Capture the cell that displays the provided text and extract its (x, y) central coordinate. 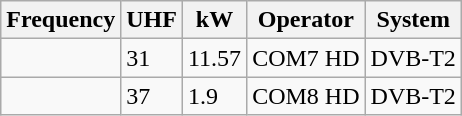
31 (152, 58)
1.9 (214, 96)
Frequency (61, 20)
COM8 HD (306, 96)
kW (214, 20)
11.57 (214, 58)
37 (152, 96)
COM7 HD (306, 58)
UHF (152, 20)
Operator (306, 20)
System (413, 20)
